Return (x, y) of the center of cell containing provided text 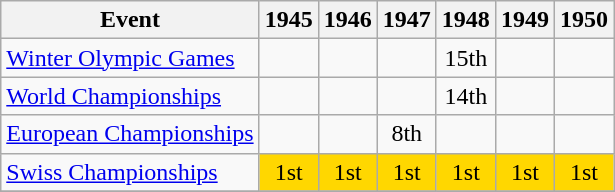
1950 (584, 20)
14th (466, 96)
Winter Olympic Games (130, 58)
1948 (466, 20)
European Championships (130, 134)
World Championships (130, 96)
Swiss Championships (130, 172)
Event (130, 20)
1949 (524, 20)
15th (466, 58)
8th (406, 134)
1946 (348, 20)
1947 (406, 20)
1945 (288, 20)
